From the cell containing the given text, extract its center point as (x, y) coordinate. 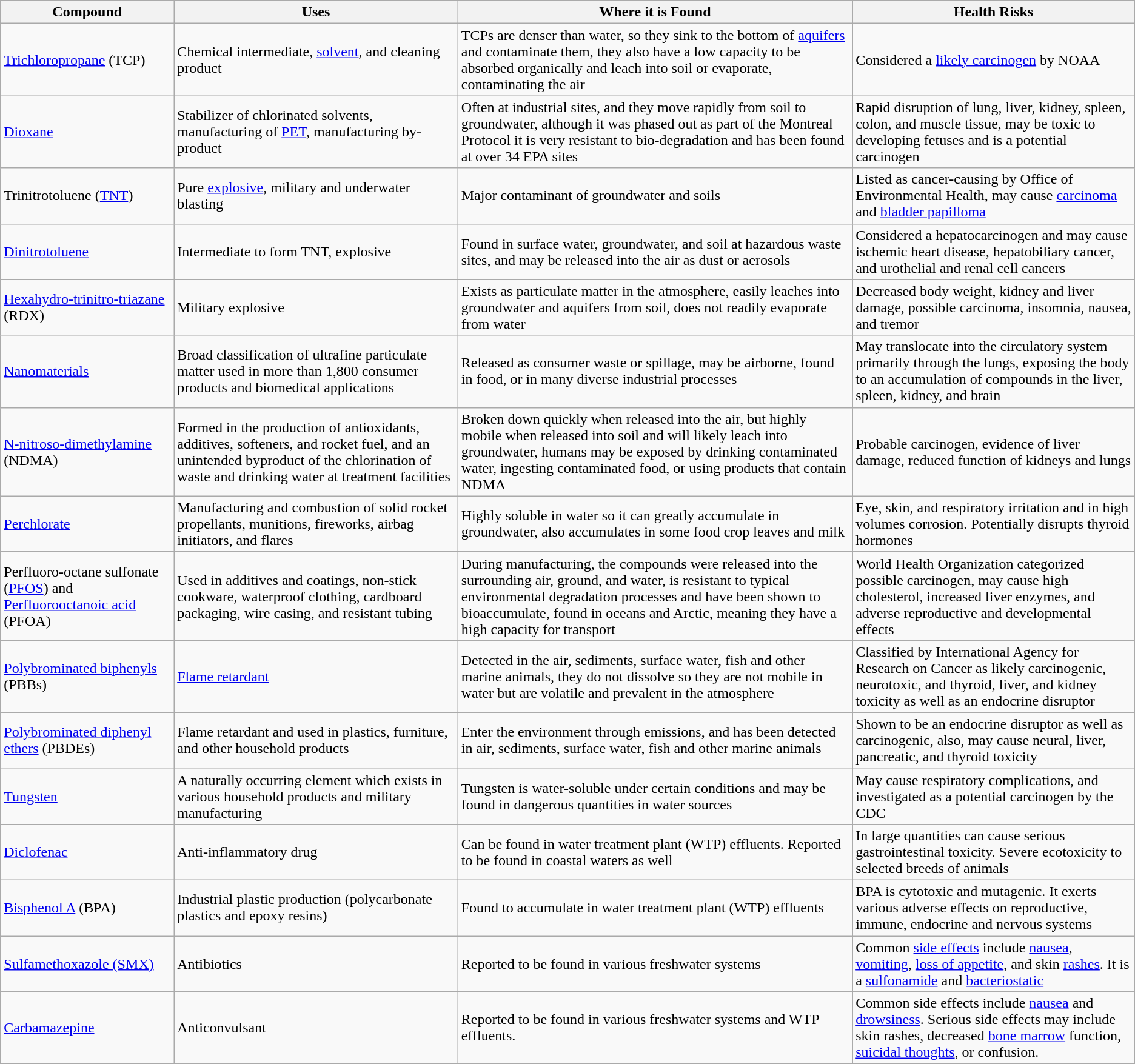
Probable carcinogen, evidence of liver damage, reduced function of kidneys and lungs (994, 452)
Chemical intermediate, solvent, and cleaning product (316, 59)
Pure explosive, military and underwater blasting (316, 196)
Anti-inflammatory drug (316, 852)
Perfluoro-octane sulfonate (PFOS) and Perfluorooctanoic acid (PFOA) (87, 596)
Trinitrotoluene (TNT) (87, 196)
Reported to be found in various freshwater systems and WTP effluents. (655, 1028)
N-nitroso-dimethylamine (NDMA) (87, 452)
Flame retardant (316, 677)
Rapid disruption of lung, liver, kidney, spleen, colon, and muscle tissue, may be toxic to developing fetuses and is a potential carcinogen (994, 132)
A naturally occurring element which exists in various household products and military manufacturing (316, 797)
May cause respiratory complications, and investigated as a potential carcinogen by the CDC (994, 797)
Military explosive (316, 307)
Intermediate to form TNT, explosive (316, 252)
Tungsten is water-soluble under certain conditions and may be found in dangerous quantities in water sources (655, 797)
Reported to be found in various freshwater systems (655, 964)
Nanomaterials (87, 371)
Perchlorate (87, 524)
Released as consumer waste or spillage, may be airborne, found in food, or in many diverse industrial processes (655, 371)
Uses (316, 12)
Carbamazepine (87, 1028)
Considered a likely carcinogen by NOAA (994, 59)
Health Risks (994, 12)
Used in additives and coatings, non-stick cookware, waterproof clothing, cardboard packaging, wire casing, and resistant tubing (316, 596)
Enter the environment through emissions, and has been detected in air, sediments, surface water, fish and other marine animals (655, 740)
Hexahydro-trinitro-triazane (RDX) (87, 307)
Antibiotics (316, 964)
Tungsten (87, 797)
Dinitrotoluene (87, 252)
Common side effects include nausea, vomiting, loss of appetite, and skin rashes. It is a sulfonamide and bacteriostatic (994, 964)
Decreased body weight, kidney and liver damage, possible carcinoma, insomnia, nausea, and tremor (994, 307)
Trichloropropane (TCP) (87, 59)
Flame retardant and used in plastics, furniture, and other household products (316, 740)
Broad classification of ultrafine particulate matter used in more than 1,800 consumer products and biomedical applications (316, 371)
Found in surface water, groundwater, and soil at hazardous waste sites, and may be released into the air as dust or aerosols (655, 252)
Listed as cancer-causing by Office of Environmental Health, may cause carcinoma and bladder papilloma (994, 196)
Industrial plastic production (polycarbonate plastics and epoxy resins) (316, 908)
Polybrominated biphenyls (PBBs) (87, 677)
Considered a hepatocarcinogen and may cause ischemic heart disease, hepatobiliary cancer, and urothelial and renal cell cancers (994, 252)
Manufacturing and combustion of solid rocket propellants, munitions, fireworks, airbag initiators, and flares (316, 524)
Anticonvulsant (316, 1028)
Found to accumulate in water treatment plant (WTP) effluents (655, 908)
Sulfamethoxazole (SMX) (87, 964)
Major contaminant of groundwater and soils (655, 196)
In large quantities can cause serious gastrointestinal toxicity. Severe ecotoxicity to selected breeds of animals (994, 852)
Diclofenac (87, 852)
Where it is Found (655, 12)
Stabilizer of chlorinated solvents, manufacturing of PET, manufacturing by-product (316, 132)
Exists as particulate matter in the atmosphere, easily leaches into groundwater and aquifers from soil, does not readily evaporate from water (655, 307)
Eye, skin, and respiratory irritation and in high volumes corrosion. Potentially disrupts thyroid hormones (994, 524)
Dioxane (87, 132)
Can be found in water treatment plant (WTP) effluents. Reported to be found in coastal waters as well (655, 852)
Polybrominated diphenyl ethers (PBDEs) (87, 740)
Compound (87, 12)
BPA is cytotoxic and mutagenic. It exerts various adverse effects on reproductive, immune, endocrine and nervous systems (994, 908)
Highly soluble in water so it can greatly accumulate in groundwater, also accumulates in some food crop leaves and milk (655, 524)
Bisphenol A (BPA) (87, 908)
Shown to be an endocrine disruptor as well as carcinogenic, also, may cause neural, liver, pancreatic, and thyroid toxicity (994, 740)
